Output the [x, y] coordinate of the center of the cell containing the given text.  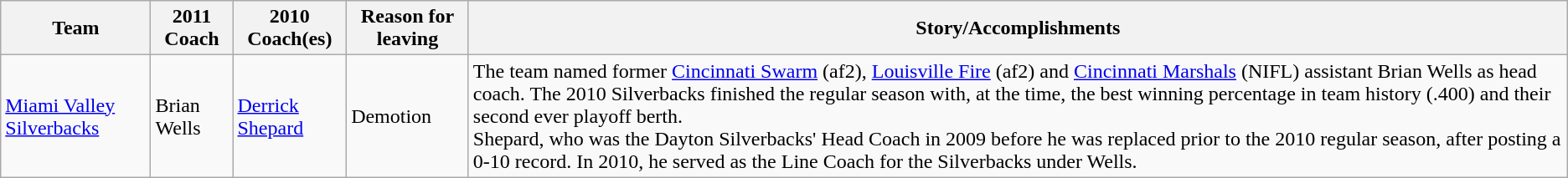
Reason for leaving [408, 28]
Derrick Shepard [290, 116]
2011 Coach [192, 28]
2010 Coach(es) [290, 28]
Demotion [408, 116]
Brian Wells [192, 116]
Miami Valley Silverbacks [75, 116]
Story/Accomplishments [1018, 28]
Team [75, 28]
